Scan for the cell matching the given text and deliver its (x, y) coordinate at center. 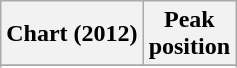
Chart (2012) (72, 34)
Peakposition (189, 34)
